Identify which cell holds the provided text, then report its [X, Y] central coordinate. 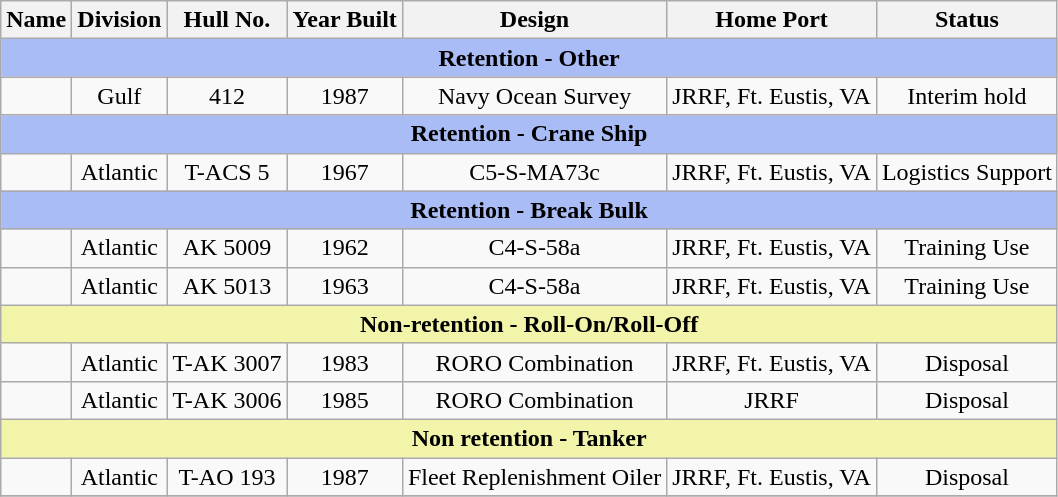
Name [36, 20]
Retention - Break Bulk [530, 210]
Division [120, 20]
Navy Ocean Survey [534, 96]
Year Built [344, 20]
AK 5013 [227, 286]
Retention - Other [530, 58]
Logistics Support [966, 172]
Home Port [772, 20]
1985 [344, 400]
JRRF [772, 400]
Non retention - Tanker [530, 438]
1983 [344, 362]
Retention - Crane Ship [530, 134]
AK 5009 [227, 248]
Gulf [120, 96]
T-AK 3007 [227, 362]
T-ACS 5 [227, 172]
C5-S-MA73c [534, 172]
Design [534, 20]
1962 [344, 248]
Fleet Replenishment Oiler [534, 477]
412 [227, 96]
Non-retention - Roll-On/Roll-Off [530, 324]
Interim hold [966, 96]
T-AO 193 [227, 477]
1967 [344, 172]
T-AK 3006 [227, 400]
Status [966, 20]
1963 [344, 286]
Hull No. [227, 20]
